Find where the given text appears and provide that cell's center as (x, y) coordinate. 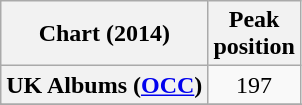
UK Albums (OCC) (104, 85)
Peakposition (254, 34)
197 (254, 85)
Chart (2014) (104, 34)
